Pinpoint the cell where the given text exists, returning its [X, Y] midpoint coordinate. 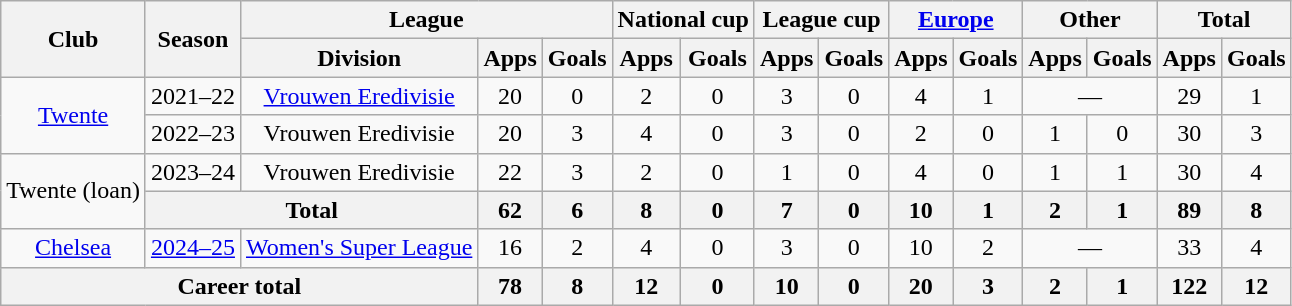
Career total [240, 286]
7 [786, 210]
2023–24 [192, 172]
Chelsea [74, 248]
6 [577, 210]
League cup [821, 20]
16 [510, 248]
62 [510, 210]
Other [1090, 20]
33 [1189, 248]
Europe [956, 20]
Season [192, 39]
Twente (loan) [74, 191]
Twente [74, 115]
National cup [683, 20]
2024–25 [192, 248]
89 [1189, 210]
Division [358, 58]
22 [510, 172]
29 [1189, 96]
League [426, 20]
Club [74, 39]
122 [1189, 286]
Women's Super League [358, 248]
78 [510, 286]
2022–23 [192, 134]
2021–22 [192, 96]
